Detect which cell encompasses the target text, then output its [X, Y] center coordinate. 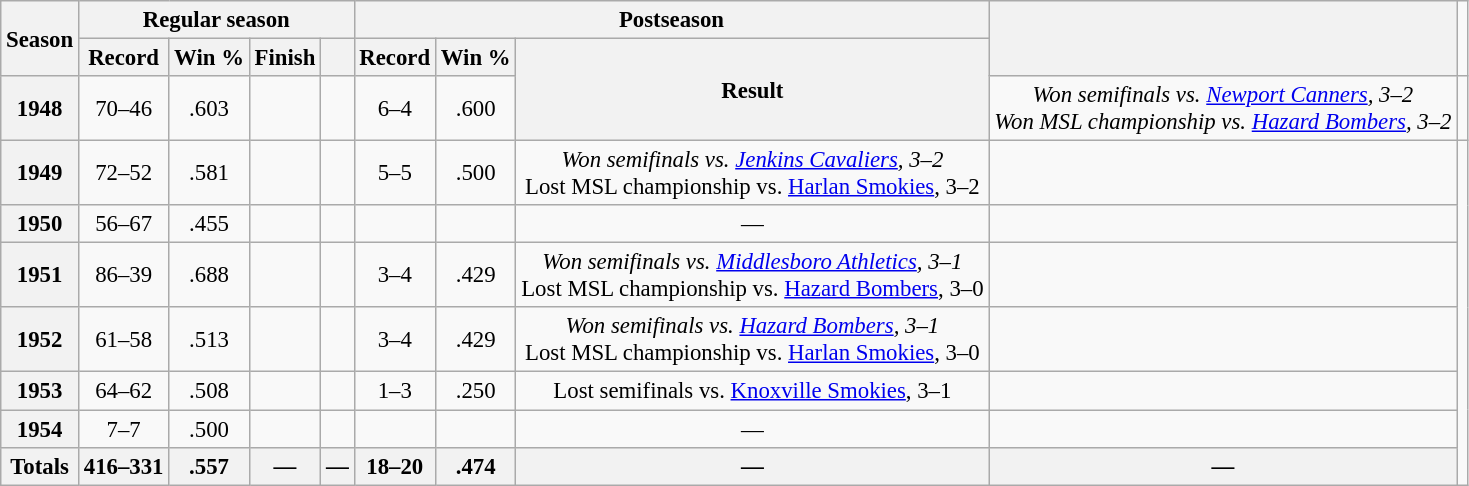
56–67 [123, 224]
Lost semifinals vs. Knoxville Smokies, 3–1 [752, 391]
1–3 [394, 391]
.603 [209, 108]
1950 [40, 224]
18–20 [394, 466]
61–58 [123, 340]
86–39 [123, 276]
Won semifinals vs. Hazard Bombers, 3–1Lost MSL championship vs. Harlan Smokies, 3–0 [752, 340]
1954 [40, 429]
.600 [475, 108]
.250 [475, 391]
Postseason [672, 20]
.513 [209, 340]
.688 [209, 276]
Won semifinals vs. Jenkins Cavaliers, 3–2Lost MSL championship vs. Harlan Smokies, 3–2 [752, 174]
.557 [209, 466]
1953 [40, 391]
.508 [209, 391]
6–4 [394, 108]
.581 [209, 174]
Won semifinals vs. Newport Canners, 3–2Won MSL championship vs. Hazard Bombers, 3–2 [1223, 108]
.474 [475, 466]
Season [40, 38]
1951 [40, 276]
1952 [40, 340]
416–331 [123, 466]
.455 [209, 224]
70–46 [123, 108]
Won semifinals vs. Middlesboro Athletics, 3–1Lost MSL championship vs. Hazard Bombers, 3–0 [752, 276]
Finish [284, 58]
72–52 [123, 174]
1949 [40, 174]
Totals [40, 466]
64–62 [123, 391]
Result [752, 90]
1948 [40, 108]
Regular season [216, 20]
7–7 [123, 429]
5–5 [394, 174]
